Locate the cell with the specified text and output its (x, y) center coordinate. 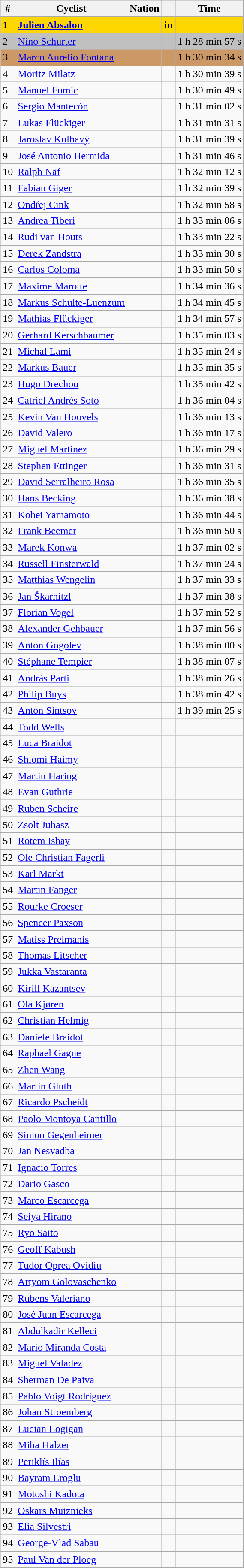
50 (8, 825)
64 (8, 1053)
Andrea Tiberi (71, 221)
Rourke Croeser (71, 906)
Ruben Scheire (71, 808)
Catriel Andrés Soto (71, 400)
1 h 37 min 38 s (209, 596)
69 (8, 1135)
Ondřej Cink (71, 205)
Kirill Kazantsev (71, 988)
Tudor Oprea Ovidiu (71, 1266)
53 (8, 874)
Florian Vogel (71, 612)
67 (8, 1102)
José Antonio Hermida (71, 155)
27 (8, 449)
Periklís Ilías (71, 1461)
Ignacio Torres (71, 1167)
Ricardo Pscheidt (71, 1102)
Matthias Wengelin (71, 580)
1 h 30 min 39 s (209, 74)
Paul Van der Ploeg (71, 1559)
58 (8, 955)
18 (8, 302)
Mario Miranda Costa (71, 1347)
61 (8, 1004)
Markus Schulte-Luenzum (71, 302)
95 (8, 1559)
91 (8, 1494)
Dario Gasco (71, 1184)
1 h 33 min 06 s (209, 221)
86 (8, 1412)
Thomas Litscher (71, 955)
40 (8, 661)
38 (8, 629)
Manuel Fumic (71, 90)
85 (8, 1396)
4 (8, 74)
5 (8, 90)
3 (8, 57)
11 (8, 188)
Ryo Saito (71, 1233)
92 (8, 1510)
Rubens Valeriano (71, 1298)
2 (8, 41)
Ola Kjøren (71, 1004)
48 (8, 792)
Hugo Drechou (71, 384)
1 h 36 min 44 s (209, 515)
1 h 36 min 29 s (209, 449)
Jan Nesvadba (71, 1151)
András Parti (71, 678)
Paolo Montoya Cantillo (71, 1119)
1 h 33 min 50 s (209, 270)
80 (8, 1315)
71 (8, 1167)
Martin Haring (71, 776)
1 h 32 min 39 s (209, 188)
1 h 31 min 39 s (209, 139)
49 (8, 808)
Derek Zandstra (71, 253)
Johan Stroemberg (71, 1412)
David Valero (71, 433)
45 (8, 743)
1 h 38 min 26 s (209, 678)
Luca Braidot (71, 743)
8 (8, 139)
Kevin Van Hoovels (71, 416)
15 (8, 253)
David Serralheiro Rosa (71, 482)
Geoff Kabush (71, 1249)
47 (8, 776)
Abdulkadir Kelleci (71, 1331)
1 h 31 min 46 s (209, 155)
1 h 30 min 34 s (209, 57)
1 h 37 min 52 s (209, 612)
Todd Wells (71, 727)
26 (8, 433)
1 h 36 min 17 s (209, 433)
1 h 34 min 57 s (209, 319)
44 (8, 727)
Marco Escarcega (71, 1200)
Lukas Flückiger (71, 123)
Alexander Gehbauer (71, 629)
Mathias Flückiger (71, 319)
6 (8, 106)
14 (8, 237)
52 (8, 857)
Zsolt Juhasz (71, 825)
1 h 34 min 36 s (209, 286)
Philip Buys (71, 694)
Martin Gluth (71, 1086)
Michal Lami (71, 351)
Karl Markt (71, 874)
Lucian Logigan (71, 1429)
16 (8, 270)
Anton Gogolev (71, 645)
1 h 32 min 12 s (209, 172)
1 h 36 min 35 s (209, 482)
Elia Silvestri (71, 1527)
Spencer Paxson (71, 923)
76 (8, 1249)
31 (8, 515)
25 (8, 416)
22 (8, 368)
62 (8, 1021)
1 h 36 min 04 s (209, 400)
1 h 37 min 02 s (209, 547)
1 h 31 min 31 s (209, 123)
Stéphane Tempier (71, 661)
Martin Fanger (71, 890)
Miha Halzer (71, 1445)
74 (8, 1216)
28 (8, 465)
9 (8, 155)
Seiya Hirano (71, 1216)
Markus Bauer (71, 368)
Simon Gegenheimer (71, 1135)
Carlos Coloma (71, 270)
79 (8, 1298)
1 h 38 min 00 s (209, 645)
Frank Beemer (71, 531)
54 (8, 890)
88 (8, 1445)
1 h 32 min 58 s (209, 205)
59 (8, 971)
Marek Konwa (71, 547)
1 h 33 min 30 s (209, 253)
89 (8, 1461)
1 h 31 min 02 s (209, 106)
Bayram Eroglu (71, 1478)
37 (8, 612)
57 (8, 939)
Motoshi Kadota (71, 1494)
32 (8, 531)
42 (8, 694)
13 (8, 221)
94 (8, 1543)
78 (8, 1282)
Jaroslav Kulhavý (71, 139)
36 (8, 596)
Marco Aurelio Fontana (71, 57)
41 (8, 678)
Artyom Golovaschenko (71, 1282)
24 (8, 400)
Nation (145, 9)
Anton Sintsov (71, 710)
José Juan Escarcega (71, 1315)
George-Vlad Sabau (71, 1543)
Kohei Yamamoto (71, 515)
Pablo Voigt Rodriguez (71, 1396)
1 h 35 min 24 s (209, 351)
68 (8, 1119)
Stephen Ettinger (71, 465)
Zhen Wang (71, 1070)
in (168, 25)
Time (209, 9)
1 h 38 min 07 s (209, 661)
1 h 36 min 31 s (209, 465)
10 (8, 172)
Ralph Näf (71, 172)
Julien Absalon (71, 25)
35 (8, 580)
51 (8, 841)
1 h 36 min 13 s (209, 416)
Matiss Preimanis (71, 939)
60 (8, 988)
29 (8, 482)
Daniele Braidot (71, 1037)
1 h 38 min 42 s (209, 694)
93 (8, 1527)
19 (8, 319)
1 h 30 min 49 s (209, 90)
Rudi van Houts (71, 237)
Jukka Vastaranta (71, 971)
83 (8, 1363)
1 h 37 min 24 s (209, 564)
1 h 36 min 38 s (209, 498)
Christian Helmig (71, 1021)
65 (8, 1070)
33 (8, 547)
1 (8, 25)
Fabian Giger (71, 188)
Miguel Valadez (71, 1363)
72 (8, 1184)
39 (8, 645)
21 (8, 351)
1 h 39 min 25 s (209, 710)
Russell Finsterwald (71, 564)
56 (8, 923)
1 h 37 min 56 s (209, 629)
12 (8, 205)
77 (8, 1266)
84 (8, 1380)
1 h 35 min 42 s (209, 384)
82 (8, 1347)
1 h 33 min 22 s (209, 237)
1 h 34 min 45 s (209, 302)
81 (8, 1331)
Shlomi Haimy (71, 760)
Maxime Marotte (71, 286)
20 (8, 335)
Hans Becking (71, 498)
Rotem Ishay (71, 841)
63 (8, 1037)
70 (8, 1151)
1 h 37 min 33 s (209, 580)
1 h 35 min 03 s (209, 335)
30 (8, 498)
34 (8, 564)
Ole Christian Fagerli (71, 857)
# (8, 9)
Moritz Milatz (71, 74)
43 (8, 710)
Raphael Gagne (71, 1053)
46 (8, 760)
75 (8, 1233)
Oskars Muiznieks (71, 1510)
7 (8, 123)
Gerhard Kerschbaumer (71, 335)
1 h 36 min 50 s (209, 531)
Cyclist (71, 9)
23 (8, 384)
Sergio Mantecón (71, 106)
66 (8, 1086)
Jan Škarnitzl (71, 596)
Evan Guthrie (71, 792)
Nino Schurter (71, 41)
90 (8, 1478)
87 (8, 1429)
Sherman De Paiva (71, 1380)
1 h 35 min 35 s (209, 368)
17 (8, 286)
Miguel Martinez (71, 449)
1 h 28 min 57 s (209, 41)
73 (8, 1200)
55 (8, 906)
